For the text-containing cell, return its midpoint in [X, Y] coordinate format. 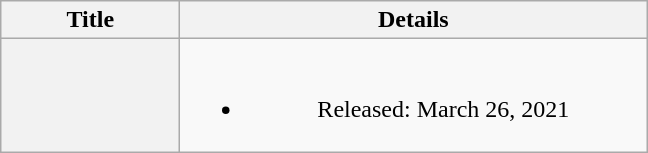
Released: March 26, 2021 [414, 96]
Title [90, 20]
Details [414, 20]
